Return [X, Y] of the center of cell containing provided text 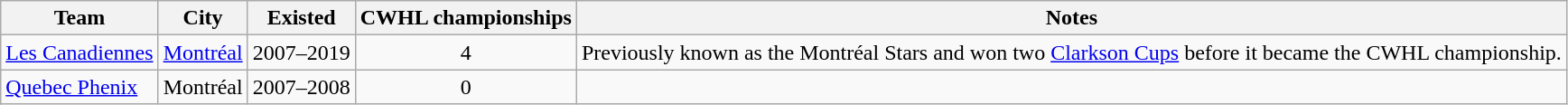
Notes [1071, 18]
Existed [302, 18]
CWHL championships [466, 18]
4 [466, 52]
2007–2019 [302, 52]
Team [79, 18]
2007–2008 [302, 87]
City [202, 18]
Les Canadiennes [79, 52]
0 [466, 87]
Quebec Phenix [79, 87]
Previously known as the Montréal Stars and won two Clarkson Cups before it became the CWHL championship. [1071, 52]
